Scan for the cell matching the given text and deliver its [X, Y] coordinate at center. 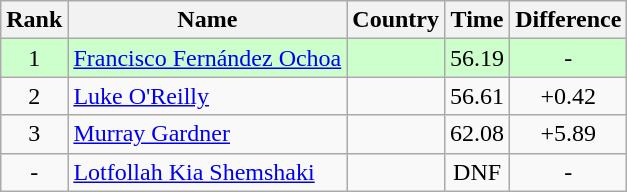
56.19 [478, 58]
Country [396, 20]
Murray Gardner [208, 134]
+0.42 [568, 96]
1 [34, 58]
Luke O'Reilly [208, 96]
2 [34, 96]
Lotfollah Kia Shemshaki [208, 172]
DNF [478, 172]
62.08 [478, 134]
56.61 [478, 96]
Difference [568, 20]
+5.89 [568, 134]
Time [478, 20]
Francisco Fernández Ochoa [208, 58]
3 [34, 134]
Name [208, 20]
Rank [34, 20]
